For the text-containing cell, return its midpoint in [x, y] coordinate format. 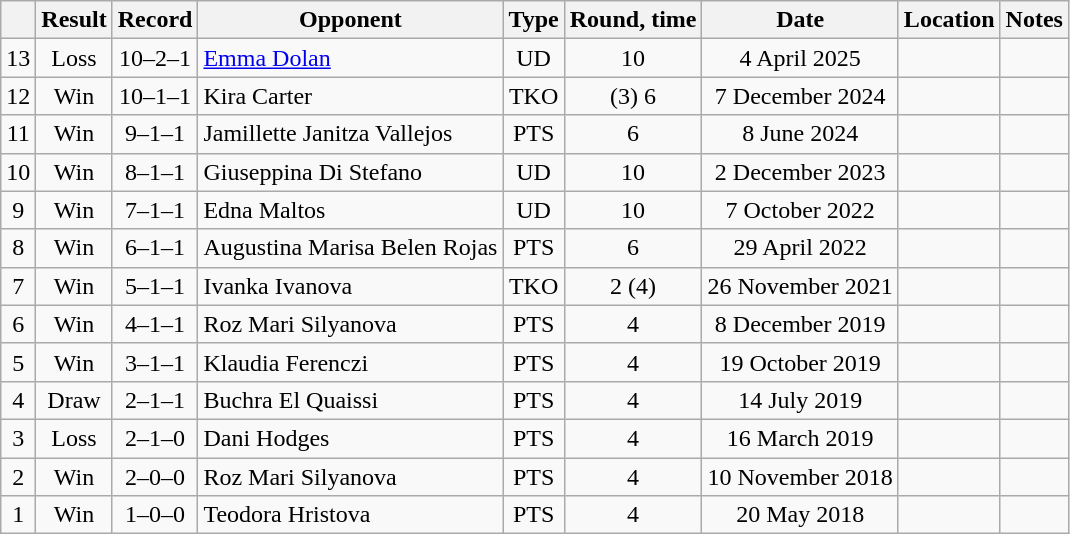
2 (4) [633, 286]
Notes [1034, 20]
13 [18, 58]
4–1–1 [155, 324]
Kira Carter [350, 96]
3 [18, 438]
7–1–1 [155, 210]
2 [18, 477]
Dani Hodges [350, 438]
29 April 2022 [800, 248]
8 June 2024 [800, 134]
(3) 6 [633, 96]
Klaudia Ferenczi [350, 362]
9–1–1 [155, 134]
20 May 2018 [800, 515]
7 December 2024 [800, 96]
9 [18, 210]
6–1–1 [155, 248]
Date [800, 20]
2–1–0 [155, 438]
26 November 2021 [800, 286]
Draw [74, 400]
Type [534, 20]
Augustina Marisa Belen Rojas [350, 248]
4 April 2025 [800, 58]
Edna Maltos [350, 210]
1 [18, 515]
8–1–1 [155, 172]
10 November 2018 [800, 477]
3–1–1 [155, 362]
19 October 2019 [800, 362]
Round, time [633, 20]
10–1–1 [155, 96]
2–0–0 [155, 477]
Emma Dolan [350, 58]
10–2–1 [155, 58]
12 [18, 96]
1–0–0 [155, 515]
2–1–1 [155, 400]
7 October 2022 [800, 210]
16 March 2019 [800, 438]
Location [949, 20]
Record [155, 20]
5–1–1 [155, 286]
8 [18, 248]
Buchra El Quaissi [350, 400]
Opponent [350, 20]
8 December 2019 [800, 324]
Jamillette Janitza Vallejos [350, 134]
5 [18, 362]
Giuseppina Di Stefano [350, 172]
11 [18, 134]
14 July 2019 [800, 400]
7 [18, 286]
Ivanka Ivanova [350, 286]
2 December 2023 [800, 172]
Teodora Hristova [350, 515]
Result [74, 20]
